Pinpoint the cell where the given text exists, returning its [X, Y] midpoint coordinate. 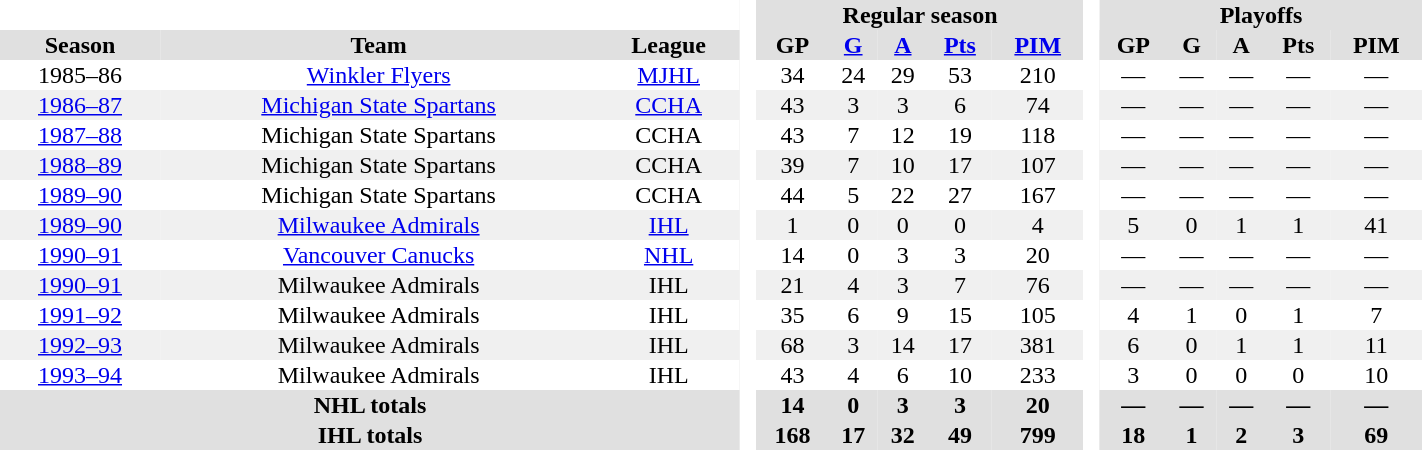
69 [1376, 435]
1988–89 [80, 165]
41 [1376, 225]
1991–92 [80, 315]
Vancouver Canucks [378, 255]
799 [1038, 435]
Team [378, 45]
381 [1038, 345]
IHL totals [370, 435]
233 [1038, 375]
19 [960, 135]
68 [793, 345]
32 [903, 435]
18 [1134, 435]
Regular season [920, 15]
Playoffs [1261, 15]
39 [793, 165]
27 [960, 195]
107 [1038, 165]
118 [1038, 135]
22 [903, 195]
168 [793, 435]
24 [853, 75]
74 [1038, 105]
49 [960, 435]
Winkler Flyers [378, 75]
12 [903, 135]
210 [1038, 75]
1987–88 [80, 135]
76 [1038, 285]
11 [1376, 345]
2 [1241, 435]
44 [793, 195]
167 [1038, 195]
NHL [668, 255]
35 [793, 315]
1993–94 [80, 375]
53 [960, 75]
NHL totals [370, 405]
1992–93 [80, 345]
MJHL [668, 75]
Season [80, 45]
15 [960, 315]
29 [903, 75]
105 [1038, 315]
21 [793, 285]
1986–87 [80, 105]
League [668, 45]
9 [903, 315]
34 [793, 75]
1985–86 [80, 75]
